Pinpoint the cell where the given text exists, returning its [X, Y] midpoint coordinate. 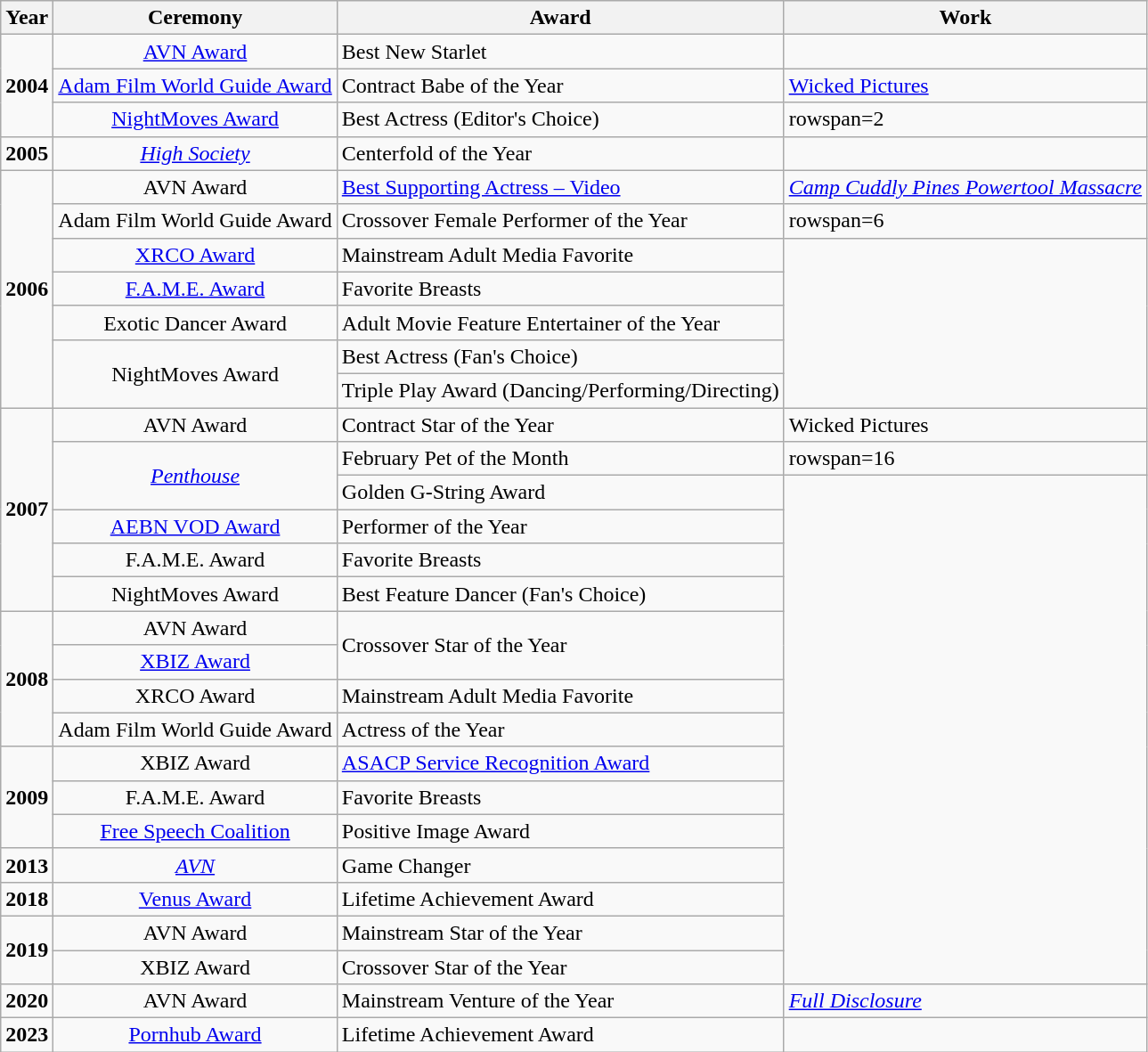
Work [965, 18]
Year [27, 18]
2019 [27, 950]
Actress of the Year [560, 730]
2013 [27, 865]
Penthouse [195, 476]
rowspan=16 [965, 459]
Best Actress (Editor's Choice) [560, 119]
Full Disclosure [965, 1001]
AEBN VOD Award [195, 526]
2005 [27, 153]
Centerfold of the Year [560, 153]
Exotic Dancer Award [195, 322]
Triple Play Award (Dancing/Performing/Directing) [560, 390]
Award [560, 18]
Best Supporting Actress – Video [560, 187]
Pornhub Award [195, 1035]
2004 [27, 86]
2020 [27, 1001]
Performer of the Year [560, 526]
February Pet of the Month [560, 459]
Adult Movie Feature Entertainer of the Year [560, 322]
2007 [27, 510]
Crossover Female Performer of the Year [560, 221]
ASACP Service Recognition Award [560, 763]
AVN [195, 865]
Mainstream Star of the Year [560, 933]
Best Actress (Fan's Choice) [560, 356]
Ceremony [195, 18]
2018 [27, 899]
Contract Star of the Year [560, 425]
2009 [27, 797]
High Society [195, 153]
Free Speech Coalition [195, 831]
Mainstream Venture of the Year [560, 1001]
2008 [27, 679]
Golden G-String Award [560, 493]
2023 [27, 1035]
2006 [27, 289]
Venus Award [195, 899]
Positive Image Award [560, 831]
Game Changer [560, 865]
Best New Starlet [560, 52]
Camp Cuddly Pines Powertool Massacre [965, 187]
rowspan=6 [965, 221]
Contract Babe of the Year [560, 86]
Best Feature Dancer (Fan's Choice) [560, 594]
rowspan=2 [965, 119]
